For the text-containing cell, return its midpoint in (x, y) coordinate format. 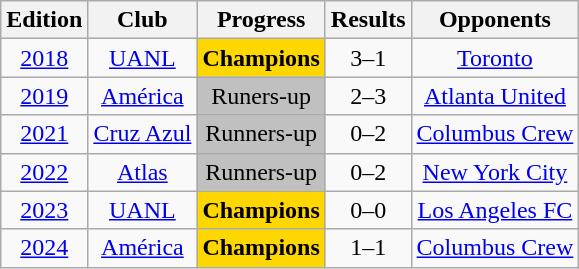
Atlanta United (495, 96)
2019 (44, 96)
Atlas (142, 172)
2–3 (368, 96)
Toronto (495, 58)
Cruz Azul (142, 134)
2018 (44, 58)
2021 (44, 134)
New York City (495, 172)
1–1 (368, 248)
Progress (261, 20)
2023 (44, 210)
Edition (44, 20)
Runers-up (261, 96)
2022 (44, 172)
3–1 (368, 58)
Club (142, 20)
0–0 (368, 210)
Opponents (495, 20)
2024 (44, 248)
Results (368, 20)
Los Angeles FC (495, 210)
